Return the [X, Y] coordinate for the center point of the cell that contains the specified text.  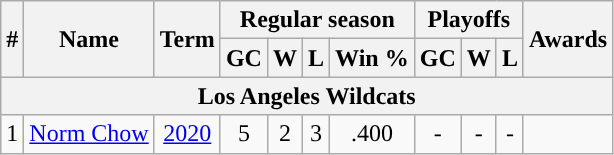
2020 [187, 134]
3 [316, 134]
Term [187, 39]
2 [284, 134]
Win % [372, 58]
Playoffs [468, 20]
1 [12, 134]
Norm Chow [89, 134]
Los Angeles Wildcats [307, 96]
5 [244, 134]
Regular season [317, 20]
# [12, 39]
Name [89, 39]
.400 [372, 134]
Awards [568, 39]
